Provide the [X, Y] coordinate of the cell's center where the given text is located.  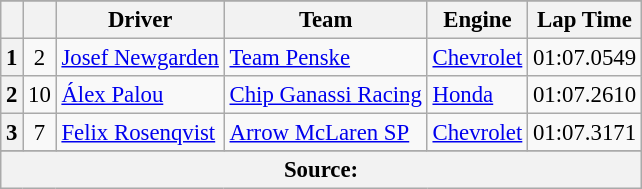
Engine [477, 20]
Lap Time [585, 20]
01:07.0549 [585, 58]
Source: [322, 170]
3 [12, 133]
Felix Rosenqvist [140, 133]
Arrow McLaren SP [326, 133]
Álex Palou [140, 95]
01:07.3171 [585, 133]
Driver [140, 20]
7 [40, 133]
Team Penske [326, 58]
Josef Newgarden [140, 58]
01:07.2610 [585, 95]
Chip Ganassi Racing [326, 95]
Honda [477, 95]
10 [40, 95]
1 [12, 58]
Team [326, 20]
